Return [x, y] of the center of cell containing provided text 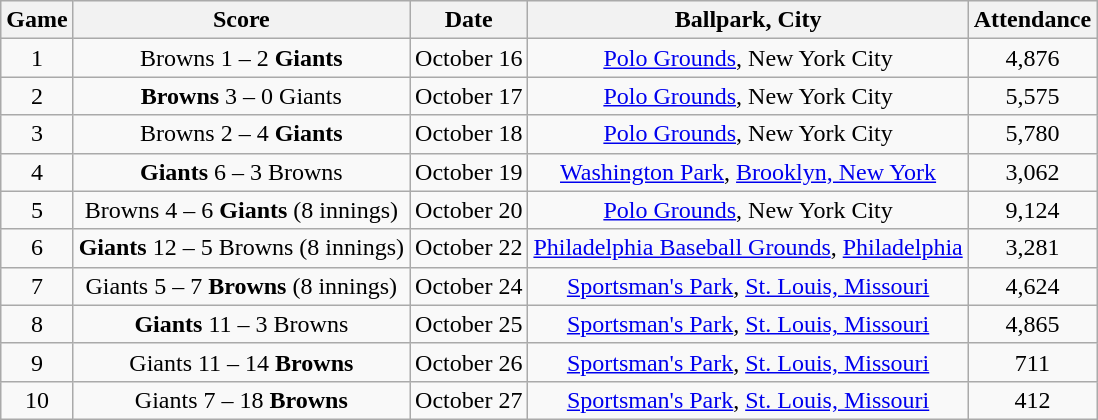
Browns 2 – 4 Giants [241, 134]
October 17 [469, 96]
October 27 [469, 400]
Giants 11 – 3 Browns [241, 324]
6 [37, 248]
3,281 [1032, 248]
Ballpark, City [748, 20]
October 19 [469, 172]
October 16 [469, 58]
October 22 [469, 248]
5,780 [1032, 134]
4 [37, 172]
Browns 4 – 6 Giants (8 innings) [241, 210]
5 [37, 210]
October 25 [469, 324]
Giants 12 – 5 Browns (8 innings) [241, 248]
7 [37, 286]
711 [1032, 362]
412 [1032, 400]
Attendance [1032, 20]
9 [37, 362]
2 [37, 96]
4,624 [1032, 286]
3 [37, 134]
October 24 [469, 286]
Date [469, 20]
4,876 [1032, 58]
Giants 7 – 18 Browns [241, 400]
Giants 6 – 3 Browns [241, 172]
October 18 [469, 134]
3,062 [1032, 172]
10 [37, 400]
8 [37, 324]
Browns 3 – 0 Giants [241, 96]
9,124 [1032, 210]
Game [37, 20]
Washington Park, Brooklyn, New York [748, 172]
Score [241, 20]
October 26 [469, 362]
5,575 [1032, 96]
1 [37, 58]
October 20 [469, 210]
4,865 [1032, 324]
Giants 5 – 7 Browns (8 innings) [241, 286]
Philadelphia Baseball Grounds, Philadelphia [748, 248]
Browns 1 – 2 Giants [241, 58]
Giants 11 – 14 Browns [241, 362]
